Determine the (X, Y) coordinate at the center of the cell enclosing the given text.  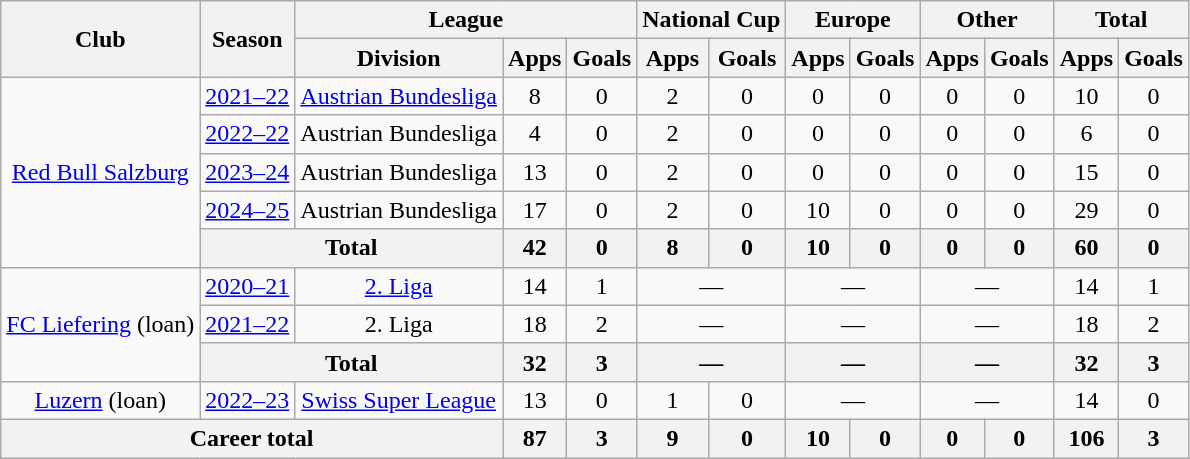
17 (535, 210)
Europe (853, 20)
Career total (252, 438)
National Cup (712, 20)
6 (1086, 134)
9 (673, 438)
League (466, 20)
FC Liefering (loan) (100, 324)
2023–24 (248, 172)
Division (399, 58)
2022–22 (248, 134)
Season (248, 39)
4 (535, 134)
2024–25 (248, 210)
Red Bull Salzburg (100, 172)
29 (1086, 210)
Swiss Super League (399, 400)
2020–21 (248, 286)
Other (987, 20)
60 (1086, 248)
42 (535, 248)
2022–23 (248, 400)
Luzern (loan) (100, 400)
15 (1086, 172)
87 (535, 438)
Club (100, 39)
106 (1086, 438)
